Return the (x, y) coordinate for the center point of the cell that contains the specified text.  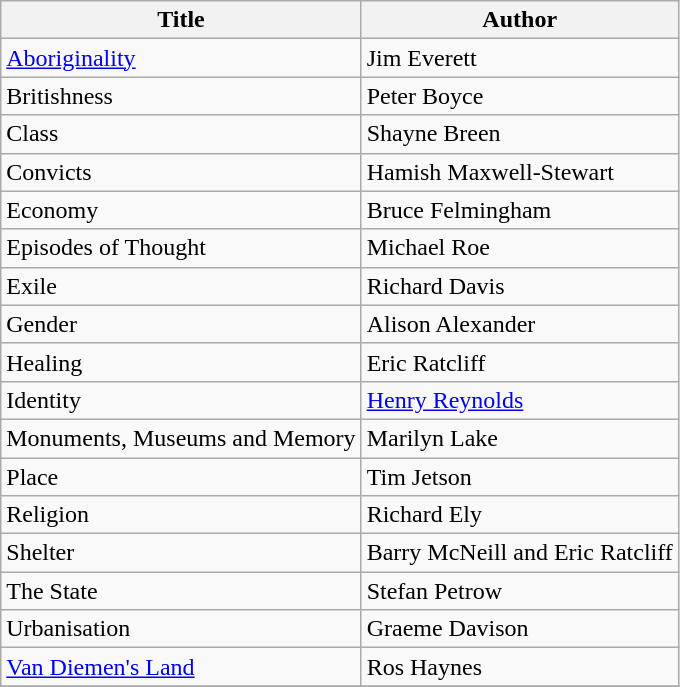
Michael Roe (520, 248)
Van Diemen's Land (181, 667)
Peter Boyce (520, 96)
Author (520, 20)
Stefan Petrow (520, 591)
Richard Ely (520, 515)
Exile (181, 286)
Monuments, Museums and Memory (181, 438)
Eric Ratcliff (520, 362)
Britishness (181, 96)
Richard Davis (520, 286)
Henry Reynolds (520, 400)
Gender (181, 324)
Economy (181, 210)
Shelter (181, 553)
Religion (181, 515)
Episodes of Thought (181, 248)
Hamish Maxwell-Stewart (520, 172)
Place (181, 477)
Jim Everett (520, 58)
Tim Jetson (520, 477)
Barry McNeill and Eric Ratcliff (520, 553)
Title (181, 20)
Alison Alexander (520, 324)
Aboriginality (181, 58)
Ros Haynes (520, 667)
Healing (181, 362)
Bruce Felmingham (520, 210)
The State (181, 591)
Class (181, 134)
Urbanisation (181, 629)
Identity (181, 400)
Convicts (181, 172)
Shayne Breen (520, 134)
Graeme Davison (520, 629)
Marilyn Lake (520, 438)
